Scan for the cell matching the given text and deliver its [X, Y] coordinate at center. 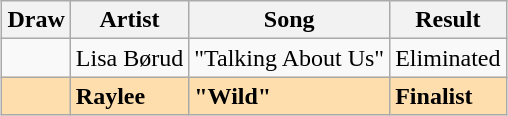
"Wild" [290, 96]
"Talking About Us" [290, 58]
Eliminated [448, 58]
Raylee [129, 96]
Lisa Børud [129, 58]
Artist [129, 20]
Song [290, 20]
Result [448, 20]
Finalist [448, 96]
Draw [36, 20]
